Provide the [x, y] coordinate of the cell's center where the given text is located.  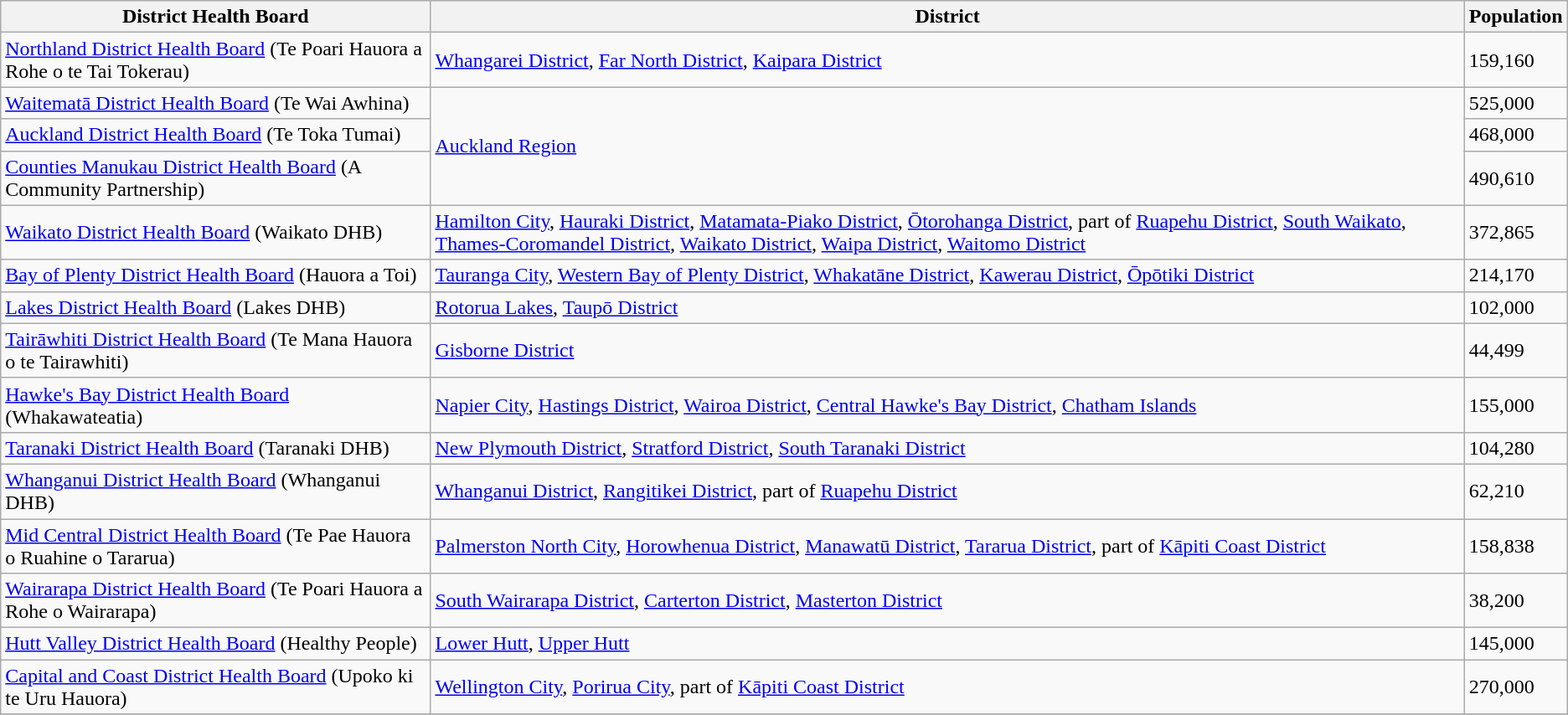
Taranaki District Health Board (Taranaki DHB) [216, 448]
District [947, 17]
District Health Board [216, 17]
Hawke's Bay District Health Board (Whakawateatia) [216, 405]
Counties Manukau District Health Board (A Community Partnership) [216, 177]
44,499 [1516, 350]
270,000 [1516, 687]
Population [1516, 17]
Tairāwhiti District Health Board (Te Mana Hauora o te Tairawhiti) [216, 350]
490,610 [1516, 177]
Whanganui District Health Board (Whanganui DHB) [216, 491]
372,865 [1516, 233]
Tauranga City, Western Bay of Plenty District, Whakatāne District, Kawerau District, Ōpōtiki District [947, 275]
214,170 [1516, 275]
South Wairarapa District, Carterton District, Masterton District [947, 601]
104,280 [1516, 448]
159,160 [1516, 60]
468,000 [1516, 135]
Wairarapa District Health Board (Te Poari Hauora a Rohe o Wairarapa) [216, 601]
102,000 [1516, 307]
Auckland Region [947, 146]
Bay of Plenty District Health Board (Hauora a Toi) [216, 275]
Rotorua Lakes, Taupō District [947, 307]
Gisborne District [947, 350]
38,200 [1516, 601]
Waitematā District Health Board (Te Wai Awhina) [216, 103]
Waikato District Health Board (Waikato DHB) [216, 233]
155,000 [1516, 405]
Mid Central District Health Board (Te Pae Hauora o Ruahine o Tararua) [216, 546]
Napier City, Hastings District, Wairoa District, Central Hawke's Bay District, Chatham Islands [947, 405]
158,838 [1516, 546]
Whanganui District, Rangitikei District, part of Ruapehu District [947, 491]
Northland District Health Board (Te Poari Hauora a Rohe o te Tai Tokerau) [216, 60]
Whangarei District, Far North District, Kaipara District [947, 60]
Auckland District Health Board (Te Toka Tumai) [216, 135]
62,210 [1516, 491]
145,000 [1516, 644]
Lakes District Health Board (Lakes DHB) [216, 307]
525,000 [1516, 103]
Lower Hutt, Upper Hutt [947, 644]
Wellington City, Porirua City, part of Kāpiti Coast District [947, 687]
New Plymouth District, Stratford District, South Taranaki District [947, 448]
Hutt Valley District Health Board (Healthy People) [216, 644]
Palmerston North City, Horowhenua District, Manawatū District, Tararua District, part of Kāpiti Coast District [947, 546]
Capital and Coast District Health Board (Upoko ki te Uru Hauora) [216, 687]
